Detect which cell encompasses the target text, then output its (x, y) center coordinate. 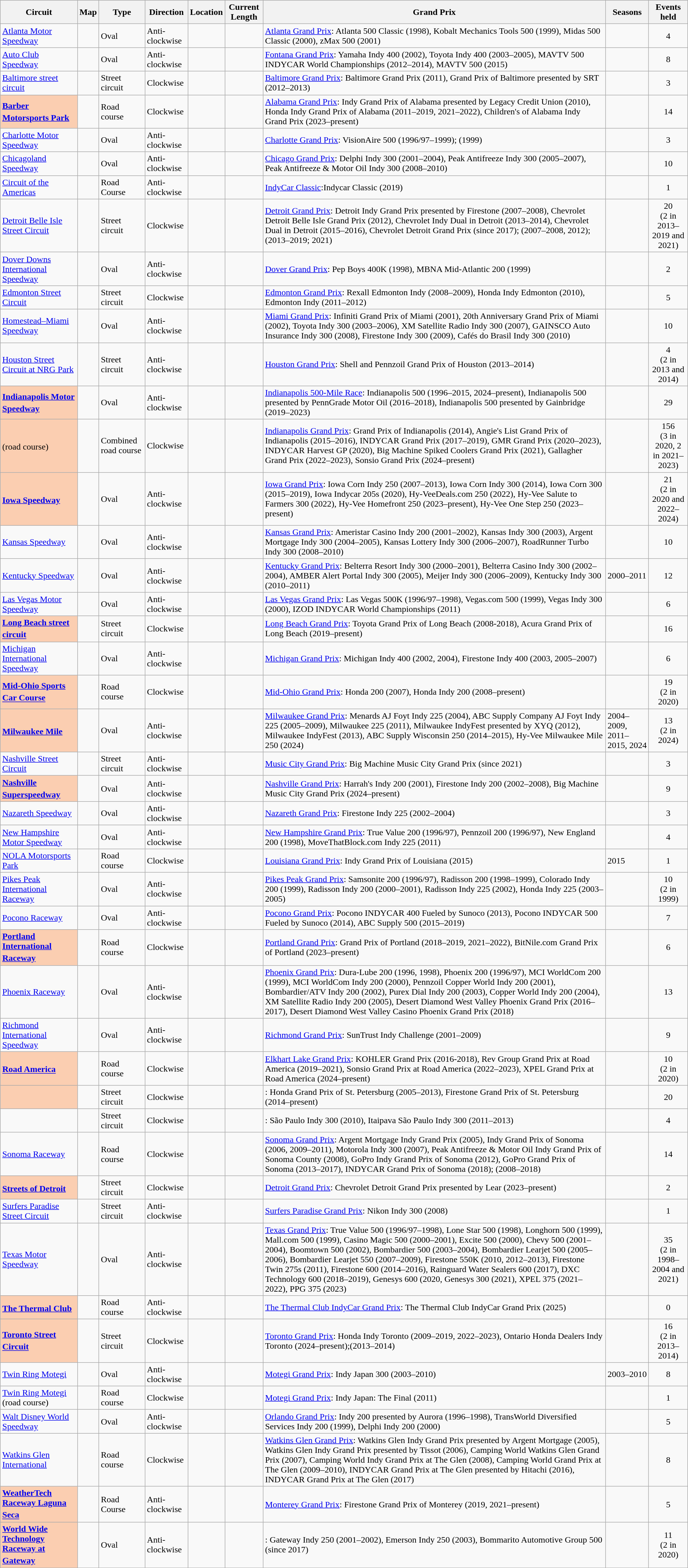
Circuit (39, 12)
Dover Downs International Speedway (39, 269)
Surfers Paradise Grand Prix: Nikon Indy 300 (2008) (434, 1211)
Mid-Ohio Sports Car Course (39, 692)
Charlotte Motor Speedway (39, 140)
Walt Disney World Speedway (39, 1421)
Pikes Peak International Raceway (39, 889)
New Hampshire Grand Prix: True Value 200 (1996/97), Pennzoil 200 (1996/97), New England 200 (1998), MoveThatBlock.com Indy 225 (2011) (434, 837)
Seasons (627, 12)
Events held (668, 12)
Las Vegas Motor Speedway (39, 604)
Road America (39, 1068)
16 (668, 629)
Milwaukee Mile (39, 731)
Michigan Grand Prix: Michigan Indy 400 (2002, 2004), Firestone Indy 400 (2003, 2005–2007) (434, 658)
: Gateway Indy 250 (2001–2002), Emerson Indy 250 (2003), Bommarito Automotive Group 500 (since 2017) (434, 1545)
Richmond Grand Prix: SunTrust Indy Challenge (2001–2009) (434, 1035)
Grand Prix (434, 12)
21(2 in 2020 and 2022–2024) (668, 499)
7 (668, 918)
Motegi Grand Prix: Indy Japan 300 (2003–2010) (434, 1374)
Twin Ring Motegi (39, 1374)
2003–2010 (627, 1374)
Watkins Glen International (39, 1460)
4(2 in 2013 and 2014) (668, 365)
Atlanta Motor Speedway (39, 36)
Chicagoland Speedway (39, 163)
Sonoma Raceway (39, 1154)
16(2 in 2013–2014) (668, 1341)
0 (668, 1307)
The Thermal Club IndyCar Grand Prix: The Thermal Club IndyCar Grand Prix (2025) (434, 1307)
19(2 in 2020) (668, 692)
Homestead–Miami Speedway (39, 326)
Streets of Detroit (39, 1187)
20(2 in 2013–2019 and 2021) (668, 226)
Nashville Street Circuit (39, 764)
Portland Grand Prix: Grand Prix of Portland (2018–2019, 2021–2022), BitNile.com Grand Prix of Portland (2023–present) (434, 948)
Indianapolis Motor Speedway (39, 403)
10(2 in 1999) (668, 889)
IndyCar Classic:Indycar Classic (2019) (434, 187)
2000–2011 (627, 576)
Motegi Grand Prix: Indy Japan: The Final (2011) (434, 1398)
Louisiana Grand Prix: Indy Grand Prix of Louisiana (2015) (434, 861)
Iowa Speedway (39, 499)
156(3 in 2020, 2 in 2021–2023) (668, 446)
Houston Grand Prix: Shell and Pennzoil Grand Prix of Houston (2013–2014) (434, 365)
Edmonton Grand Prix: Rexall Edmonton Indy (2008–2009), Honda Indy Edmonton (2010), Edmonton Indy (2011–2012) (434, 297)
WeatherTech Raceway Laguna Seca (39, 1504)
: Honda Grand Prix of St. Petersburg (2005–2013), Firestone Grand Prix of St. Petersburg (2014–present) (434, 1097)
New Hampshire Motor Speedway (39, 837)
Kansas Speedway (39, 542)
12 (668, 576)
10(2 in 2020) (668, 1068)
Toronto Grand Prix: Honda Indy Toronto (2009–2019, 2022–2023), Ontario Honda Dealers Indy Toronto (2024–present);(2013–2014) (434, 1341)
Michigan International Speedway (39, 658)
Richmond International Speedway (39, 1035)
35(2 in 1998–2004 and 2021) (668, 1259)
Kentucky Speedway (39, 576)
Monterey Grand Prix: Firestone Grand Prix of Monterey (2019, 2021–present) (434, 1504)
Phoenix Raceway (39, 992)
Twin Ring Motegi (road course) (39, 1398)
Long Beach Grand Prix: Toyota Grand Prix of Long Beach (2008-2018), Acura Grand Prix of Long Beach (2019–present) (434, 629)
Toronto Street Circuit (39, 1341)
Nazareth Grand Prix: Firestone Indy 225 (2002–2004) (434, 813)
Nashville Grand Prix: Harrah's Indy 200 (2001), Firestone Indy 200 (2002–2008), Big Machine Music City Grand Prix (2024–present) (434, 789)
Current Length (244, 12)
Charlotte Grand Prix: VisionAire 500 (1996/97–1999); (1999) (434, 140)
Circuit of the Americas (39, 187)
Surfers Paradise Street Circuit (39, 1211)
2015 (627, 861)
11(2 in 2020) (668, 1545)
29 (668, 403)
Las Vegas Grand Prix: Las Vegas 500K (1996/97–1998), Vegas.com 500 (1999), Vegas Indy 300 (2000), IZOD INDYCAR World Championships (2011) (434, 604)
Mid-Ohio Grand Prix: Honda 200 (2007), Honda Indy 200 (2008–present) (434, 692)
Texas Motor Speedway (39, 1259)
Houston Street Circuit at NRG Park (39, 365)
The Thermal Club (39, 1307)
2004–2009, 2011–2015, 2024 (627, 731)
Baltimore street circuit (39, 83)
(road course) (39, 446)
Dover Grand Prix: Pep Boys 400K (1998), MBNA Mid-Atlantic 200 (1999) (434, 269)
Direction (166, 12)
Location (206, 12)
Atlanta Grand Prix: Atlanta 500 Classic (1998), Kobalt Mechanics Tools 500 (1999), Midas 500 Classic (2000), zMax 500 (2001) (434, 36)
Edmonton Street Circuit (39, 297)
Barber Motorsports Park (39, 111)
Orlando Grand Prix: Indy 200 presented by Aurora (1996–1998), TransWorld Diversified Services Indy 200 (1999), Delphi Indy 200 (2000) (434, 1421)
Baltimore Grand Prix: Baltimore Grand Prix (2011), Grand Prix of Baltimore presented by SRT (2012–2013) (434, 83)
Fontana Grand Prix: Yamaha Indy 400 (2002), Toyota Indy 400 (2003–2005), MAVTV 500 INDYCAR World Championships (2012–2014), MAVTV 500 (2015) (434, 60)
Map (88, 12)
Long Beach street circuit (39, 629)
Detroit Grand Prix: Chevrolet Detroit Grand Prix presented by Lear (2023–present) (434, 1187)
Chicago Grand Prix: Delphi Indy 300 (2001–2004), Peak Antifreeze Indy 300 (2005–2007), Peak Antifreeze & Motor Oil Indy 300 (2008–2010) (434, 163)
Nazareth Speedway (39, 813)
Auto Club Speedway (39, 60)
13(2 in 2024) (668, 731)
Portland International Raceway (39, 948)
Detroit Belle Isle Street Circuit (39, 226)
: São Paulo Indy 300 (2010), Itaipava São Paulo Indy 300 (2011–2013) (434, 1121)
Pocono Raceway (39, 918)
NOLA Motorsports Park (39, 861)
Combined road course (122, 446)
13 (668, 992)
20 (668, 1097)
Music City Grand Prix: Big Machine Music City Grand Prix (since 2021) (434, 764)
World Wide Technology Raceway at Gateway (39, 1545)
Pocono Grand Prix: Pocono INDYCAR 400 Fueled by Sunoco (2013), Pocono INDYCAR 500 Fueled by Sunoco (2014), ABC Supply 500 (2015–2019) (434, 918)
Nashville Superspeedway (39, 789)
Type (122, 12)
